Provide the [X, Y] coordinate of the cell's center where the given text is located.  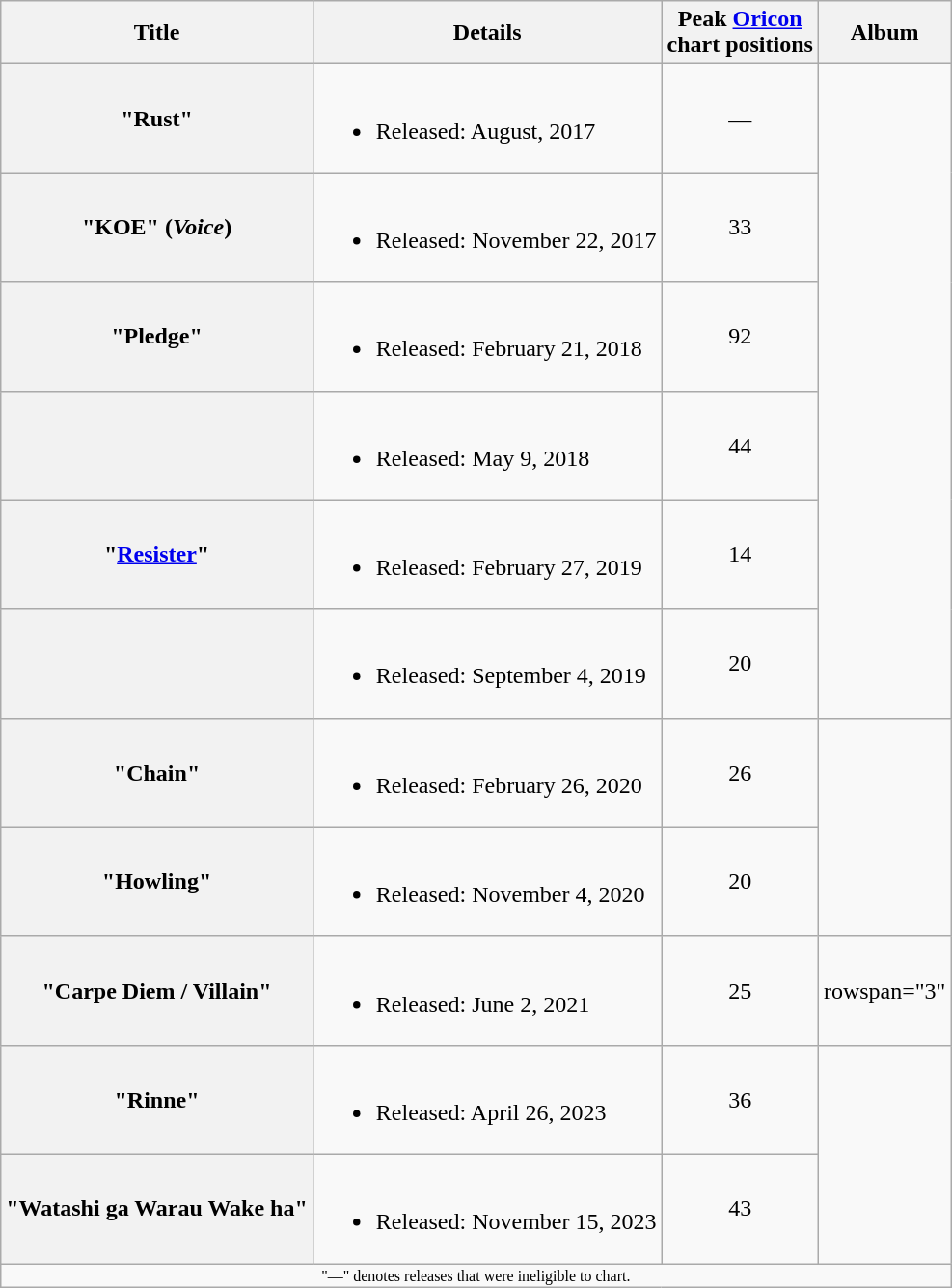
Released: November 4, 2020 [487, 882]
rowspan="3" [884, 990]
Released: February 27, 2019 [487, 554]
43 [740, 1208]
14 [740, 554]
"—" denotes releases that were ineligible to chart. [476, 1275]
Released: November 22, 2017 [487, 228]
Peak Oricon chart positions [740, 33]
26 [740, 772]
"Rust" [157, 118]
Released: February 21, 2018 [487, 336]
Released: August, 2017 [487, 118]
Details [487, 33]
36 [740, 1100]
33 [740, 228]
"Watashi ga Warau Wake ha" [157, 1208]
Album [884, 33]
Title [157, 33]
25 [740, 990]
"Rinne" [157, 1100]
Released: September 4, 2019 [487, 664]
"Resister" [157, 554]
Released: November 15, 2023 [487, 1208]
"Howling" [157, 882]
"Pledge" [157, 336]
92 [740, 336]
Released: April 26, 2023 [487, 1100]
"KOE" (Voice) [157, 228]
Released: June 2, 2021 [487, 990]
Released: February 26, 2020 [487, 772]
44 [740, 446]
— [740, 118]
"Carpe Diem / Villain" [157, 990]
Released: May 9, 2018 [487, 446]
"Chain" [157, 772]
